Extract the [x, y] coordinate from the center of the cell holding the provided text.  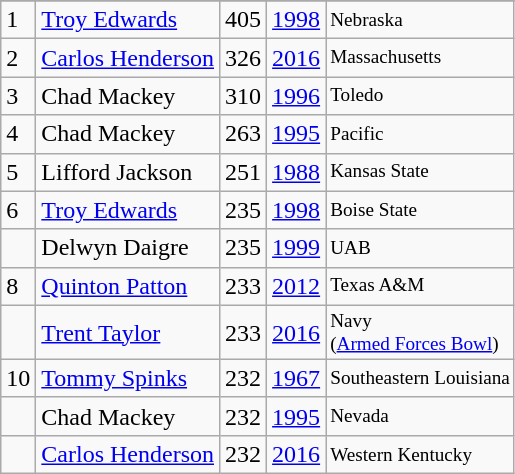
Kansas State [420, 172]
1967 [296, 378]
Lifford Jackson [128, 172]
1999 [296, 248]
Delwyn Daigre [128, 248]
Navy(Armed Forces Bowl) [420, 332]
310 [244, 96]
3 [18, 96]
405 [244, 20]
Western Kentucky [420, 455]
Boise State [420, 210]
263 [244, 134]
251 [244, 172]
10 [18, 378]
UAB [420, 248]
Toledo [420, 96]
Quinton Patton [128, 286]
1 [18, 20]
Pacific [420, 134]
Nevada [420, 416]
2012 [296, 286]
Trent Taylor [128, 332]
5 [18, 172]
Massachusetts [420, 58]
8 [18, 286]
326 [244, 58]
Texas A&M [420, 286]
Nebraska [420, 20]
1988 [296, 172]
Tommy Spinks [128, 378]
Southeastern Louisiana [420, 378]
2 [18, 58]
1996 [296, 96]
6 [18, 210]
4 [18, 134]
